From the cell containing the given text, extract its center point as [x, y] coordinate. 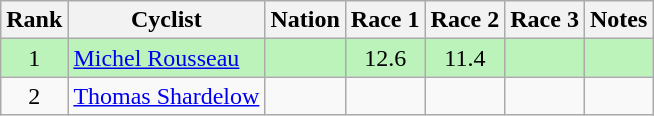
11.4 [465, 58]
Thomas Shardelow [166, 96]
Michel Rousseau [166, 58]
1 [34, 58]
Nation [305, 20]
12.6 [385, 58]
Race 2 [465, 20]
Race 1 [385, 20]
Race 3 [545, 20]
Notes [618, 20]
Rank [34, 20]
2 [34, 96]
Cyclist [166, 20]
